Detect which cell encompasses the target text, then output its [x, y] center coordinate. 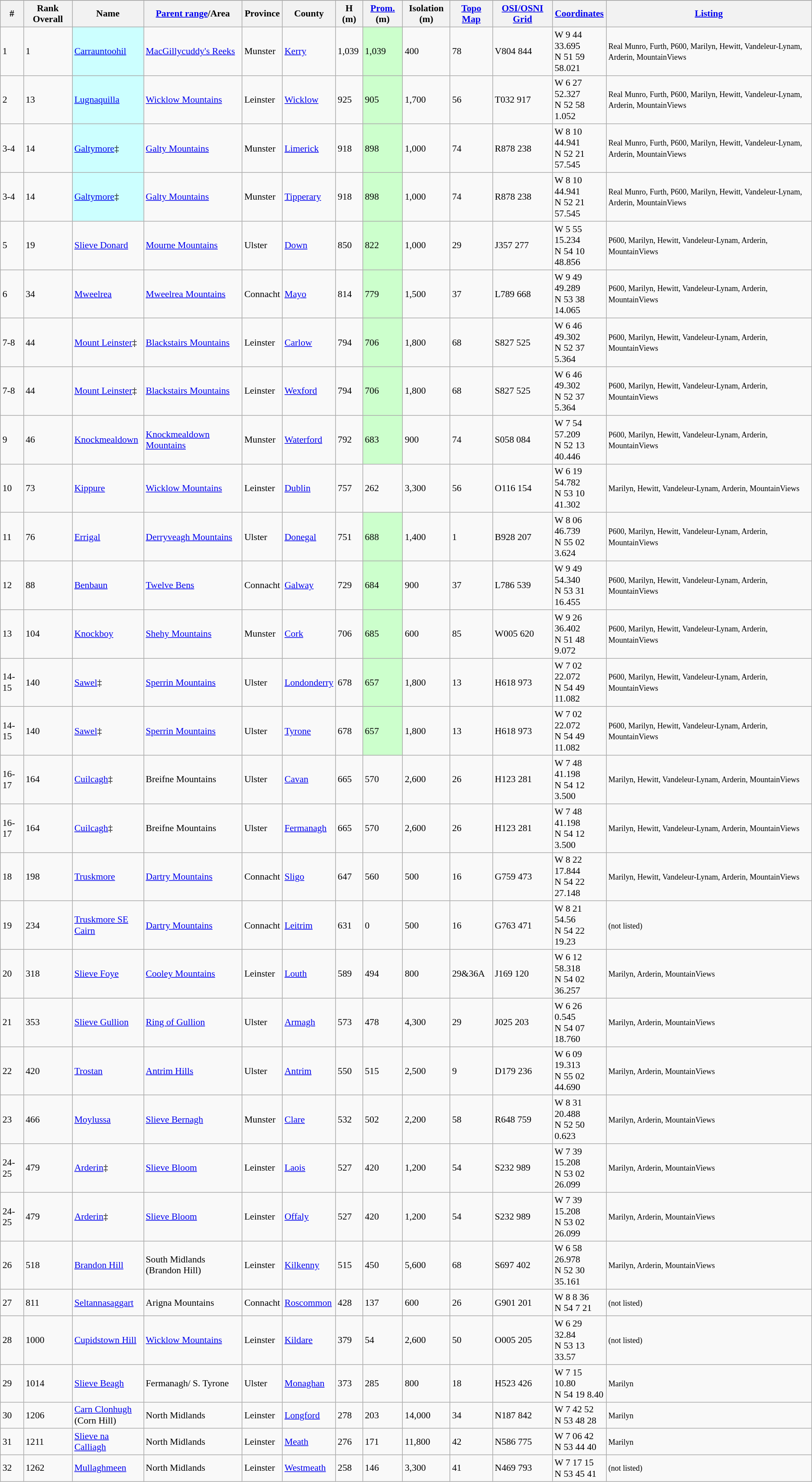
Coordi­nates [579, 14]
Truskmore SE Cairn [108, 925]
Carraun­toohil [108, 51]
Isola­tion (m) [426, 14]
14,000 [426, 1415]
88 [48, 586]
76 [48, 537]
MacGilly­cuddy's Reeks [193, 51]
W005 620 [522, 634]
285 [383, 1383]
20 [12, 974]
Derryveagh Mountains [193, 537]
Dublin [309, 488]
198 [48, 877]
905 [383, 100]
O005 205 [522, 1340]
W 9 26 36.402N 51 48 9.072 [579, 634]
925 [349, 100]
Waterford [309, 440]
W 7 42 52N 53 48 28 [579, 1415]
V804 844 [522, 51]
0 [383, 925]
Slieve Beagh [108, 1383]
W 8 22 17.844N 54 22 27.148 [579, 877]
Clare [309, 1120]
278 [349, 1415]
H523 426 [522, 1383]
Slieve Foye [108, 974]
1,400 [426, 537]
Down [309, 246]
Cupidstown Hill [108, 1340]
683 [383, 440]
850 [349, 246]
757 [349, 488]
Truskmore [108, 877]
30 [12, 1415]
South Midlands (Brandon Hill) [193, 1265]
32 [12, 1468]
Tyrone [309, 731]
L786 539 [522, 586]
W 7 06 42N 53 44 40 [579, 1442]
J357 277 [522, 246]
1211 [48, 1442]
23 [12, 1120]
Seltanna­saggart [108, 1303]
Meath [309, 1442]
Kerry [309, 51]
Cork [309, 634]
Laois [309, 1168]
751 [349, 537]
N469 793 [522, 1468]
Rank Over­all [48, 14]
W 6 09 19.313N 55 02 44.690 [579, 1071]
W 9 49 54.340N 53 31 16.455 [579, 586]
234 [48, 925]
S697 402 [522, 1265]
Galway [309, 586]
379 [349, 1340]
S058 084 [522, 440]
146 [383, 1468]
J169 120 [522, 974]
Mona­ghan [309, 1383]
D179 236 [522, 1071]
W 6 12 58.318N 54 02 36.257 [579, 974]
Mweelrea Mountains [193, 294]
Londonderry [309, 683]
560 [383, 877]
85 [471, 634]
2,200 [426, 1120]
Armagh [309, 1023]
H (m) [349, 14]
171 [383, 1442]
58 [471, 1120]
G763 471 [522, 925]
137 [383, 1303]
G901 201 [522, 1303]
W 6 19 54.782N 53 10 41.302 [579, 488]
450 [383, 1265]
W 8 06 46.739N 55 02 3.624 [579, 537]
729 [349, 586]
W 8 8 36N 54 7 21 [579, 1303]
West­meath [309, 1468]
T032 917 [522, 100]
1000 [48, 1340]
Fermanagh/ S. Tyrone [193, 1383]
6 [12, 294]
46 [48, 440]
O116 154 [522, 488]
W 6 29 32.84N 53 13 33.57 [579, 1340]
Knockmeal­down Mountains [193, 440]
258 [349, 1468]
685 [383, 634]
Cooley Mountains [193, 974]
Carlow [309, 343]
78 [471, 51]
N586 775 [522, 1442]
Listing [709, 14]
Kippure [108, 488]
Kilkenny [309, 1265]
550 [349, 1071]
Pro­vince [262, 14]
Tipperary [309, 197]
5 [12, 246]
1,500 [426, 294]
Topo Map [471, 14]
R648 759 [522, 1120]
494 [383, 974]
Mourne Mountains [193, 246]
Moylussa [108, 1120]
Louth [309, 974]
W 6 58 26.978N 52 30 35.161 [579, 1265]
Mweelrea [108, 294]
573 [349, 1023]
Mullagh­meen [108, 1468]
Parent range/⁮Area [193, 14]
466 [48, 1120]
W 5 55 15.234N 54 10 48.856 [579, 246]
647 [349, 877]
1206 [48, 1415]
21 [12, 1023]
Slieve Bernagh [193, 1120]
532 [349, 1120]
12 [12, 586]
73 [48, 488]
Shehy Mountains [193, 634]
518 [48, 1265]
Slieve Donard [108, 246]
Cavan [309, 780]
28 [12, 1340]
Knockmeal­down [108, 440]
# [12, 14]
11,800 [426, 1442]
400 [426, 51]
Knockboy [108, 634]
27 [12, 1303]
373 [349, 1383]
22 [12, 1071]
Kildare [309, 1340]
276 [349, 1442]
County [309, 14]
Longford [309, 1415]
779 [383, 294]
N187 842 [522, 1415]
502 [383, 1120]
Arigna Mountains [193, 1303]
4,300 [426, 1023]
Limerick [309, 149]
Antrim Hills [193, 1071]
Ring of Gullion [193, 1023]
Slieve na Calliagh [108, 1442]
353 [48, 1023]
41 [471, 1468]
Slieve Gullion [108, 1023]
Benbaun [108, 586]
Ros­common [309, 1303]
688 [383, 537]
W 8 31 20.488N 52 50 0.623 [579, 1120]
Brandon Hill [108, 1265]
262 [383, 488]
104 [48, 634]
Carn Clonhugh(Corn Hill) [108, 1415]
Prom. (m) [383, 14]
Sligo [309, 877]
1262 [48, 1468]
2,500 [426, 1071]
42 [471, 1442]
W 7 17 15N 53 45 41 [579, 1468]
792 [349, 440]
W 7 15 10.80N 54 19 8.40 [579, 1383]
10 [12, 488]
Ferma­nagh [309, 828]
318 [48, 974]
Mayo [309, 294]
822 [383, 246]
J025 203 [522, 1023]
29&36A [471, 974]
Offaly [309, 1217]
2 [12, 100]
G759 473 [522, 877]
Twelve Bens [193, 586]
W 6 27 52.327N 52 58 1.052 [579, 100]
Trostan [108, 1071]
Antrim [309, 1071]
Lugnaquilla [108, 100]
478 [383, 1023]
OSI/⁮OSNI Grid [522, 14]
11 [12, 537]
W 6 26 0.545N 54 07 18.760 [579, 1023]
589 [349, 974]
814 [349, 294]
50 [471, 1340]
Donegal [309, 537]
Wicklow [309, 100]
631 [349, 925]
Name [108, 14]
684 [383, 586]
1014 [48, 1383]
Leitrim [309, 925]
1,700 [426, 100]
811 [48, 1303]
B928 207 [522, 537]
L789 668 [522, 294]
203 [383, 1415]
W 9 49 49.289N 53 38 14.065 [579, 294]
5,600 [426, 1265]
W 8 21 54.56N 54 22 19.23 [579, 925]
W 7 54 57.209N 52 13 40.446 [579, 440]
Wexford [309, 391]
428 [349, 1303]
Errigal [108, 537]
31 [12, 1442]
W 9 44 33.695N 51 59 58.021 [579, 51]
